For the text-containing cell, return its midpoint in (x, y) coordinate format. 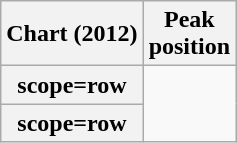
Chart (2012) (72, 34)
Peakposition (189, 34)
